Return (X, Y) of the center of cell containing provided text 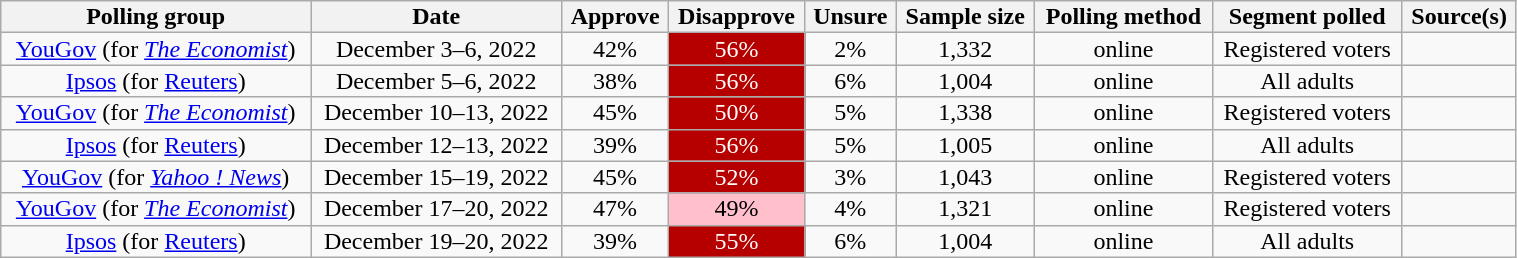
December 19–20, 2022 (436, 241)
Unsure (850, 17)
1,005 (966, 145)
Approve (616, 17)
Sample size (966, 17)
December 17–20, 2022 (436, 209)
55% (736, 241)
YouGov (for Yahoo ! News) (156, 177)
1,338 (966, 113)
December 15–19, 2022 (436, 177)
December 5–6, 2022 (436, 81)
Source(s) (1459, 17)
Date (436, 17)
3% (850, 177)
1,332 (966, 49)
December 12–13, 2022 (436, 145)
1,321 (966, 209)
December 10–13, 2022 (436, 113)
December 3–6, 2022 (436, 49)
38% (616, 81)
42% (616, 49)
Segment polled (1307, 17)
Polling method (1124, 17)
2% (850, 49)
1,043 (966, 177)
4% (850, 209)
49% (736, 209)
52% (736, 177)
Disapprove (736, 17)
50% (736, 113)
47% (616, 209)
Polling group (156, 17)
